Pinpoint the cell where the given text exists, returning its (X, Y) midpoint coordinate. 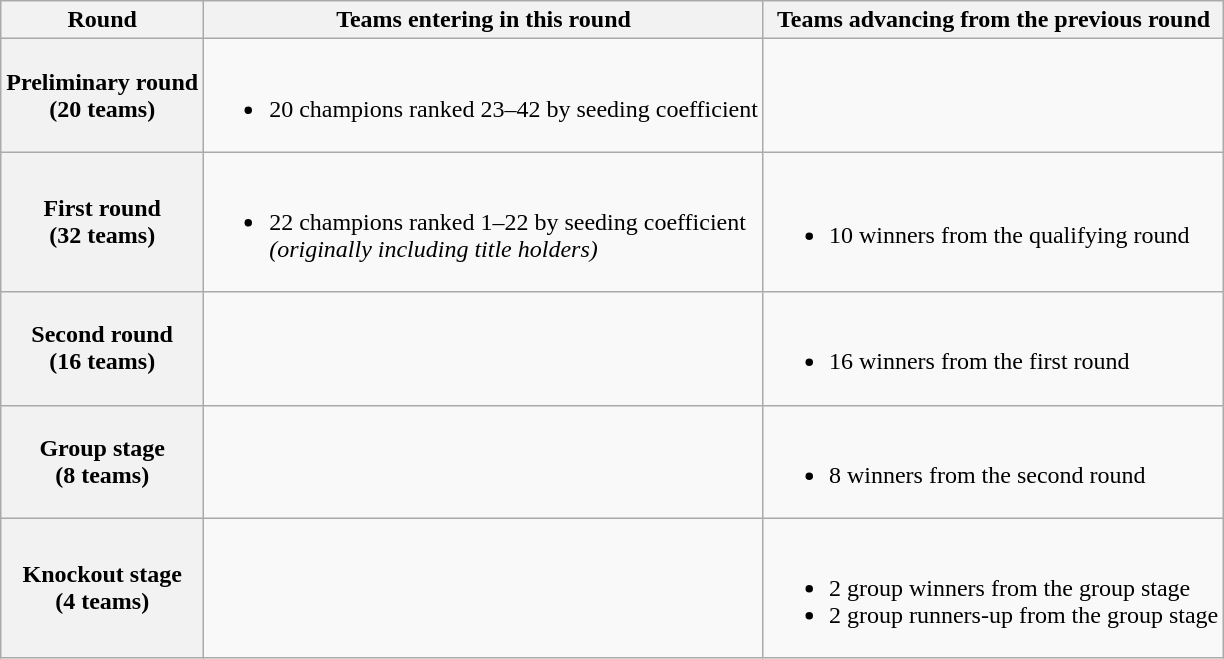
Teams entering in this round (484, 20)
Teams advancing from the previous round (993, 20)
Round (102, 20)
2 group winners from the group stage2 group runners-up from the group stage (993, 588)
10 winners from the qualifying round (993, 222)
20 champions ranked 23–42 by seeding coefficient (484, 96)
Knockout stage(4 teams) (102, 588)
8 winners from the second round (993, 462)
Preliminary round(20 teams) (102, 96)
16 winners from the first round (993, 348)
First round(32 teams) (102, 222)
Second round(16 teams) (102, 348)
Group stage(8 teams) (102, 462)
22 champions ranked 1–22 by seeding coefficient(originally including title holders) (484, 222)
